For the text-containing cell, return its midpoint in [x, y] coordinate format. 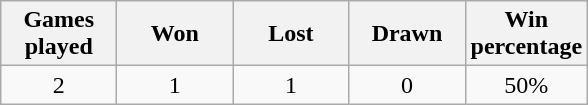
Lost [291, 34]
0 [407, 85]
2 [59, 85]
Win percentage [526, 34]
50% [526, 85]
Games played [59, 34]
Won [175, 34]
Drawn [407, 34]
